Locate the cell with the specified text and output its (x, y) center coordinate. 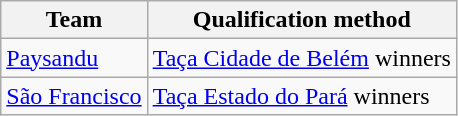
Paysandu (74, 58)
Taça Estado do Pará winners (302, 96)
São Francisco (74, 96)
Team (74, 20)
Taça Cidade de Belém winners (302, 58)
Qualification method (302, 20)
